Pinpoint the cell where the given text exists, returning its (x, y) midpoint coordinate. 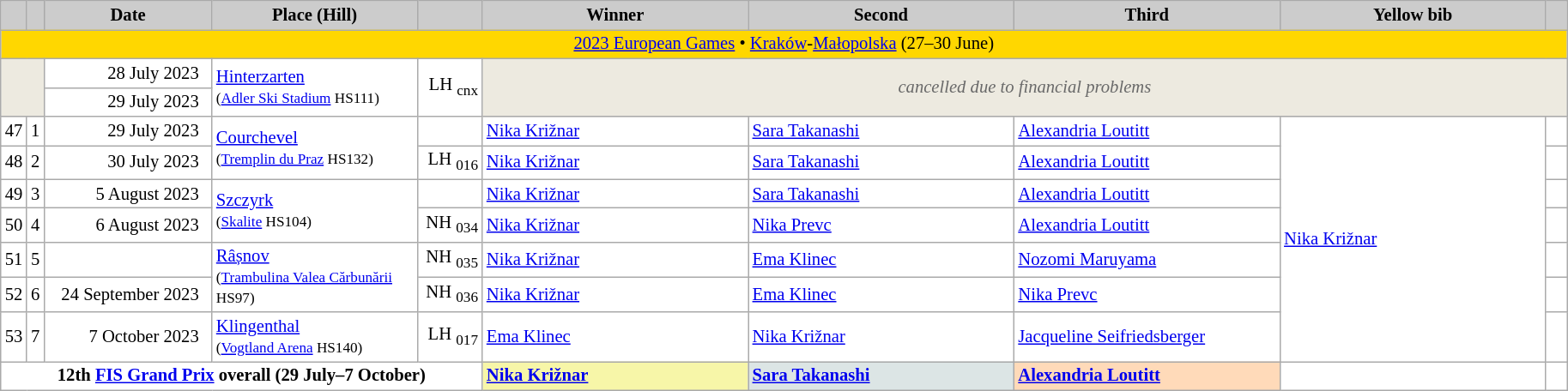
LH 017 (450, 337)
Second (881, 15)
53 (14, 337)
NH 036 (450, 295)
7 October 2023 (128, 337)
Nozomi Maruyama (1147, 259)
6 August 2023 (128, 225)
LH 016 (450, 161)
2 (35, 161)
51 (14, 259)
cancelled due to financial problems (1025, 87)
Yellow bib (1413, 15)
3 (35, 194)
50 (14, 225)
5 (35, 259)
49 (14, 194)
Szczyrk(Skalite HS104) (314, 211)
12th FIS Grand Prix overall (29 July–7 October) (242, 376)
4 (35, 225)
5 August 2023 (128, 194)
24 September 2023 (128, 295)
NH 035 (450, 259)
52 (14, 295)
6 (35, 295)
NH 034 (450, 225)
Winner (615, 15)
Place (Hill) (314, 15)
Third (1147, 15)
Courchevel(Tremplin du Praz HS132) (314, 147)
2023 European Games • Kraków-Małopolska (27–30 June) (784, 44)
1 (35, 131)
30 July 2023 (128, 161)
47 (14, 131)
48 (14, 161)
Jacqueline Seifriedsberger (1147, 337)
Klingenthal(Vogtland Arena HS140) (314, 337)
LH cnx (450, 87)
28 July 2023 (128, 73)
Date (128, 15)
7 (35, 337)
Râșnov(Trambulina Valea Cărbunării HS97) (314, 277)
Hinterzarten(Adler Ski Stadium HS111) (314, 87)
